Find where the given text appears and provide that cell's center as [X, Y] coordinate. 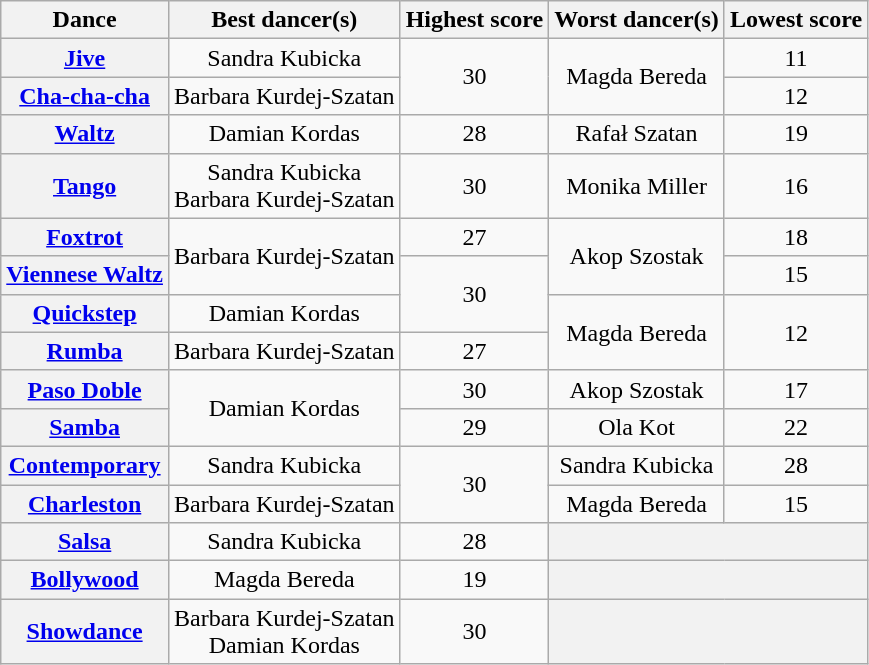
Showdance [85, 632]
Ola Kot [637, 427]
29 [474, 427]
Rafał Szatan [637, 134]
Tango [85, 186]
22 [796, 427]
Salsa [85, 542]
Paso Doble [85, 389]
Bollywood [85, 580]
Samba [85, 427]
Foxtrot [85, 237]
Cha-cha-cha [85, 96]
Rumba [85, 351]
Highest score [474, 20]
Waltz [85, 134]
Dance [85, 20]
Barbara Kurdej-SzatanDamian Kordas [284, 632]
11 [796, 58]
Monika Miller [637, 186]
Quickstep [85, 313]
Sandra KubickaBarbara Kurdej-Szatan [284, 186]
Jive [85, 58]
Best dancer(s) [284, 20]
Worst dancer(s) [637, 20]
17 [796, 389]
Charleston [85, 503]
Lowest score [796, 20]
16 [796, 186]
Contemporary [85, 465]
18 [796, 237]
Viennese Waltz [85, 275]
